Determine the (X, Y) coordinate at the center of the cell enclosing the given text.  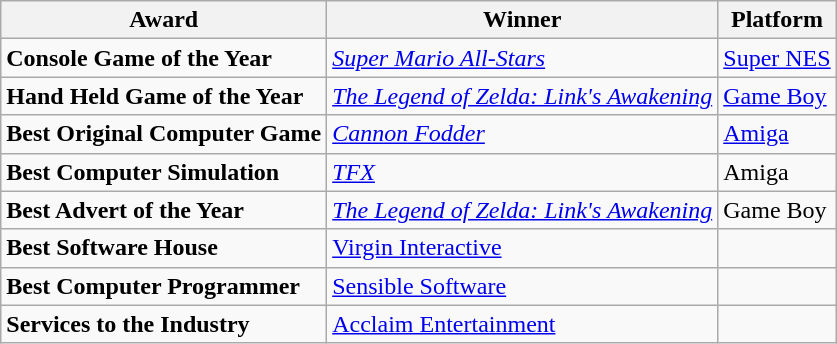
Best Original Computer Game (164, 134)
Acclaim Entertainment (522, 324)
Super NES (777, 58)
TFX (522, 172)
Best Software House (164, 248)
Best Computer Programmer (164, 286)
Platform (777, 20)
Best Computer Simulation (164, 172)
Hand Held Game of the Year (164, 96)
Cannon Fodder (522, 134)
Best Advert of the Year (164, 210)
Super Mario All-Stars (522, 58)
Virgin Interactive (522, 248)
Sensible Software (522, 286)
Award (164, 20)
Console Game of the Year (164, 58)
Winner (522, 20)
Services to the Industry (164, 324)
